Scan for the cell matching the given text and deliver its (x, y) coordinate at center. 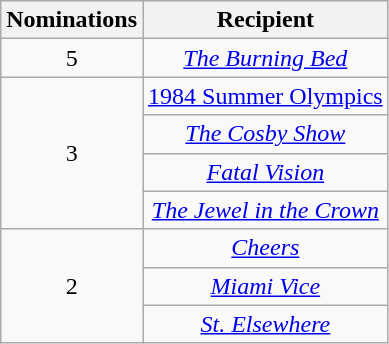
Miami Vice (265, 286)
Cheers (265, 248)
Fatal Vision (265, 172)
2 (72, 286)
The Burning Bed (265, 58)
St. Elsewhere (265, 324)
3 (72, 153)
5 (72, 58)
The Cosby Show (265, 134)
Recipient (265, 20)
The Jewel in the Crown (265, 210)
Nominations (72, 20)
1984 Summer Olympics (265, 96)
